Provide the (x, y) coordinate of the cell's center where the given text is located.  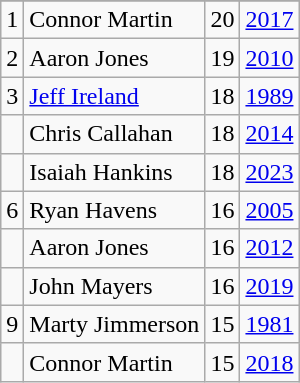
2023 (270, 172)
9 (12, 324)
Jeff Ireland (114, 96)
2014 (270, 134)
2017 (270, 20)
1 (12, 20)
2012 (270, 248)
2 (12, 58)
2018 (270, 362)
6 (12, 210)
Marty Jimmerson (114, 324)
3 (12, 96)
Ryan Havens (114, 210)
Isaiah Hankins (114, 172)
2005 (270, 210)
2019 (270, 286)
2010 (270, 58)
Chris Callahan (114, 134)
19 (222, 58)
1989 (270, 96)
John Mayers (114, 286)
20 (222, 20)
1981 (270, 324)
